Extract the [x, y] coordinate from the center of the cell holding the provided text.  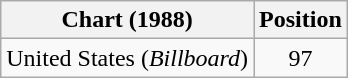
97 [301, 58]
United States (Billboard) [128, 58]
Chart (1988) [128, 20]
Position [301, 20]
